Return (x, y) of the center of cell containing provided text 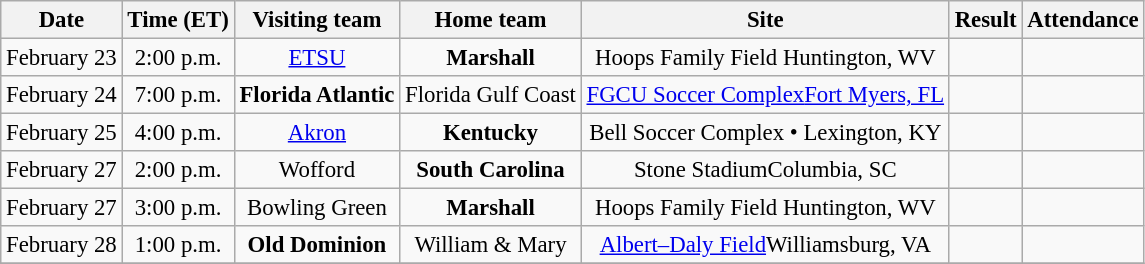
Florida Gulf Coast (490, 95)
Stone StadiumColumbia, SC (765, 170)
Old Dominion (317, 245)
William & Mary (490, 245)
February 23 (62, 58)
ETSU (317, 58)
1:00 p.m. (178, 245)
Florida Atlantic (317, 95)
7:00 p.m. (178, 95)
Home team (490, 20)
Date (62, 20)
Site (765, 20)
4:00 p.m. (178, 133)
Wofford (317, 170)
February 24 (62, 95)
Visiting team (317, 20)
Albert–Daly FieldWilliamsburg, VA (765, 245)
Time (ET) (178, 20)
Attendance (1083, 20)
South Carolina (490, 170)
Kentucky (490, 133)
Akron (317, 133)
February 28 (62, 245)
FGCU Soccer ComplexFort Myers, FL (765, 95)
Bowling Green (317, 208)
3:00 p.m. (178, 208)
Bell Soccer Complex • Lexington, KY (765, 133)
Result (986, 20)
February 25 (62, 133)
